Find where the given text appears and provide that cell's center as [X, Y] coordinate. 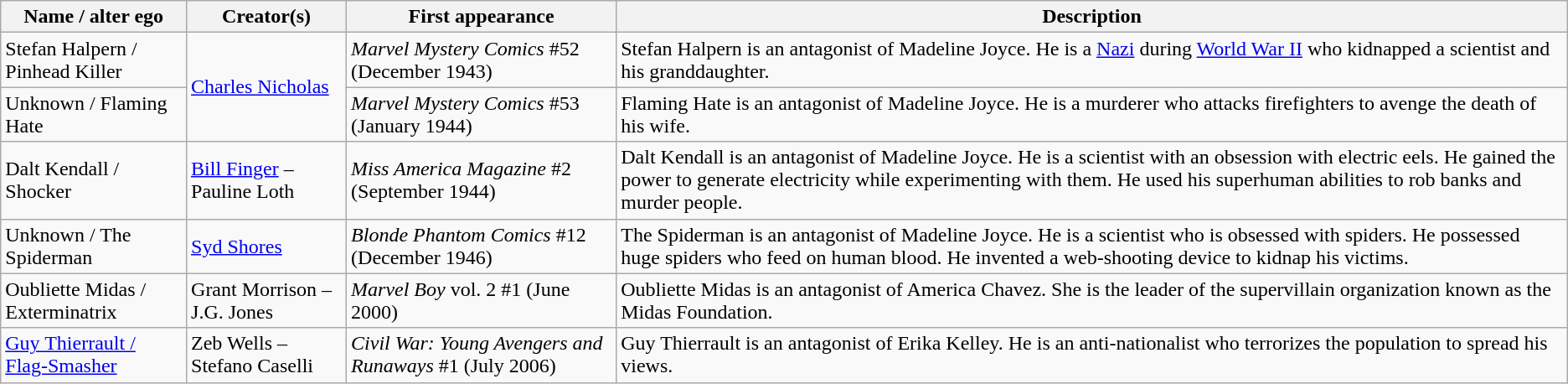
Guy Thierrault / Flag-Smasher [94, 355]
Blonde Phantom Comics #12 (December 1946) [482, 246]
First appearance [482, 17]
Charles Nicholas [266, 87]
Syd Shores [266, 246]
Name / alter ego [94, 17]
Grant Morrison – J.G. Jones [266, 300]
Flaming Hate is an antagonist of Madeline Joyce. He is a murderer who attacks firefighters to avenge the death of his wife. [1092, 114]
Marvel Mystery Comics #53 (January 1944) [482, 114]
Unknown / Flaming Hate [94, 114]
Marvel Boy vol. 2 #1 (June 2000) [482, 300]
Stefan Halpern is an antagonist of Madeline Joyce. He is a Nazi during World War II who kidnapped a scientist and his granddaughter. [1092, 60]
Zeb Wells – Stefano Caselli [266, 355]
Miss America Magazine #2 (September 1944) [482, 180]
Oubliette Midas / Exterminatrix [94, 300]
Description [1092, 17]
Oubliette Midas is an antagonist of America Chavez. She is the leader of the supervillain organization known as the Midas Foundation. [1092, 300]
Creator(s) [266, 17]
Unknown / The Spiderman [94, 246]
Marvel Mystery Comics #52 (December 1943) [482, 60]
Dalt Kendall / Shocker [94, 180]
Civil War: Young Avengers and Runaways #1 (July 2006) [482, 355]
Bill Finger – Pauline Loth [266, 180]
Guy Thierrault is an antagonist of Erika Kelley. He is an anti-nationalist who terrorizes the population to spread his views. [1092, 355]
Stefan Halpern / Pinhead Killer [94, 60]
